Determine the (X, Y) coordinate at the center of the cell enclosing the given text.  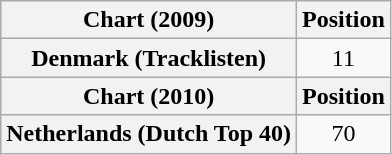
Denmark (Tracklisten) (149, 58)
70 (344, 134)
Chart (2010) (149, 96)
11 (344, 58)
Chart (2009) (149, 20)
Netherlands (Dutch Top 40) (149, 134)
